Locate the cell with the specified text and output its (x, y) center coordinate. 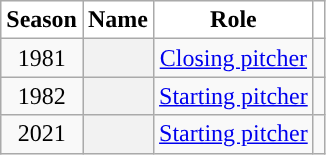
1981 (42, 58)
2021 (42, 134)
Season (42, 20)
Closing pitcher (234, 58)
Role (234, 20)
Name (118, 20)
1982 (42, 96)
